From the cell containing the given text, extract its center point as [x, y] coordinate. 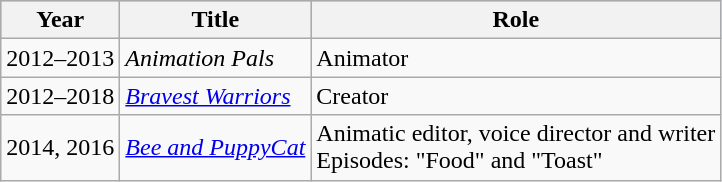
Role [516, 20]
2012–2013 [60, 58]
2014, 2016 [60, 148]
Year [60, 20]
Title [216, 20]
Bee and PuppyCat [216, 148]
Creator [516, 96]
Bravest Warriors [216, 96]
Animatic editor, voice director and writerEpisodes: "Food" and "Toast" [516, 148]
2012–2018 [60, 96]
Animator [516, 58]
Animation Pals [216, 58]
